Search for the cell housing the specified text and yield its [X, Y] center coordinate. 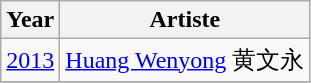
2013 [30, 60]
Artiste [185, 20]
Year [30, 20]
Huang Wenyong 黄文永 [185, 60]
